Capture the cell that displays the provided text and extract its (x, y) central coordinate. 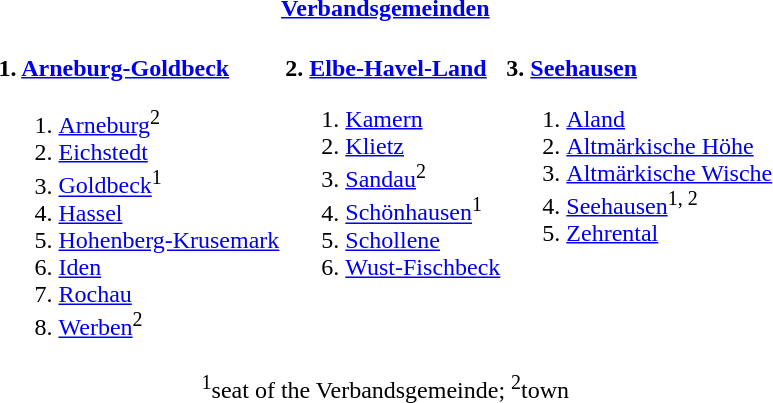
2. Elbe-Havel-LandKamernKlietzSandau2Schönhausen1ScholleneWust-Fischbeck (393, 196)
